Capture the cell that displays the provided text and extract its [X, Y] central coordinate. 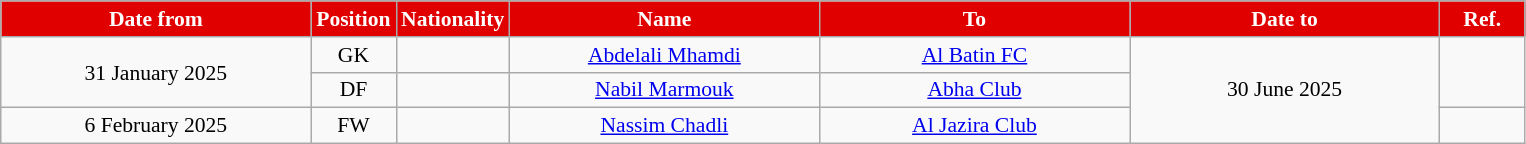
To [974, 19]
Ref. [1482, 19]
GK [354, 55]
Date to [1285, 19]
DF [354, 90]
Name [664, 19]
Abha Club [974, 90]
FW [354, 126]
Nassim Chadli [664, 126]
6 February 2025 [156, 126]
Abdelali Mhamdi [664, 55]
Position [354, 19]
Nationality [452, 19]
Al Jazira Club [974, 126]
30 June 2025 [1285, 90]
Nabil Marmouk [664, 90]
Al Batin FC [974, 55]
Date from [156, 19]
31 January 2025 [156, 72]
